Determine the (X, Y) coordinate at the center of the cell enclosing the given text.  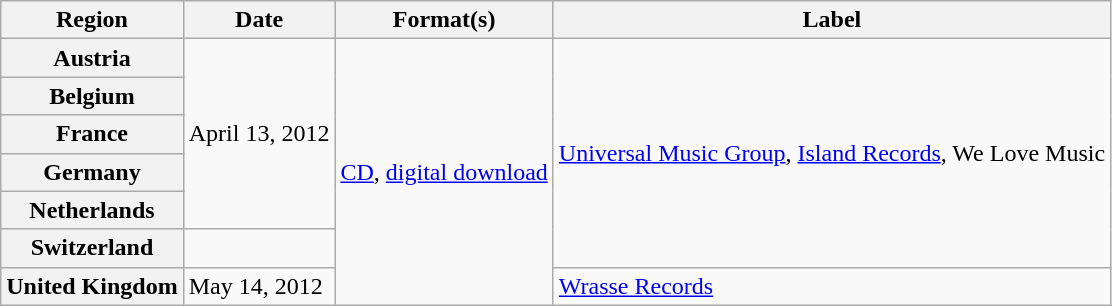
Germany (92, 172)
Label (832, 20)
Netherlands (92, 210)
Austria (92, 58)
Switzerland (92, 248)
CD, digital download (444, 172)
Region (92, 20)
France (92, 134)
April 13, 2012 (259, 134)
Format(s) (444, 20)
May 14, 2012 (259, 286)
United Kingdom (92, 286)
Universal Music Group, Island Records, We Love Music (832, 153)
Wrasse Records (832, 286)
Belgium (92, 96)
Date (259, 20)
